Determine the (X, Y) coordinate at the center of the cell enclosing the given text.  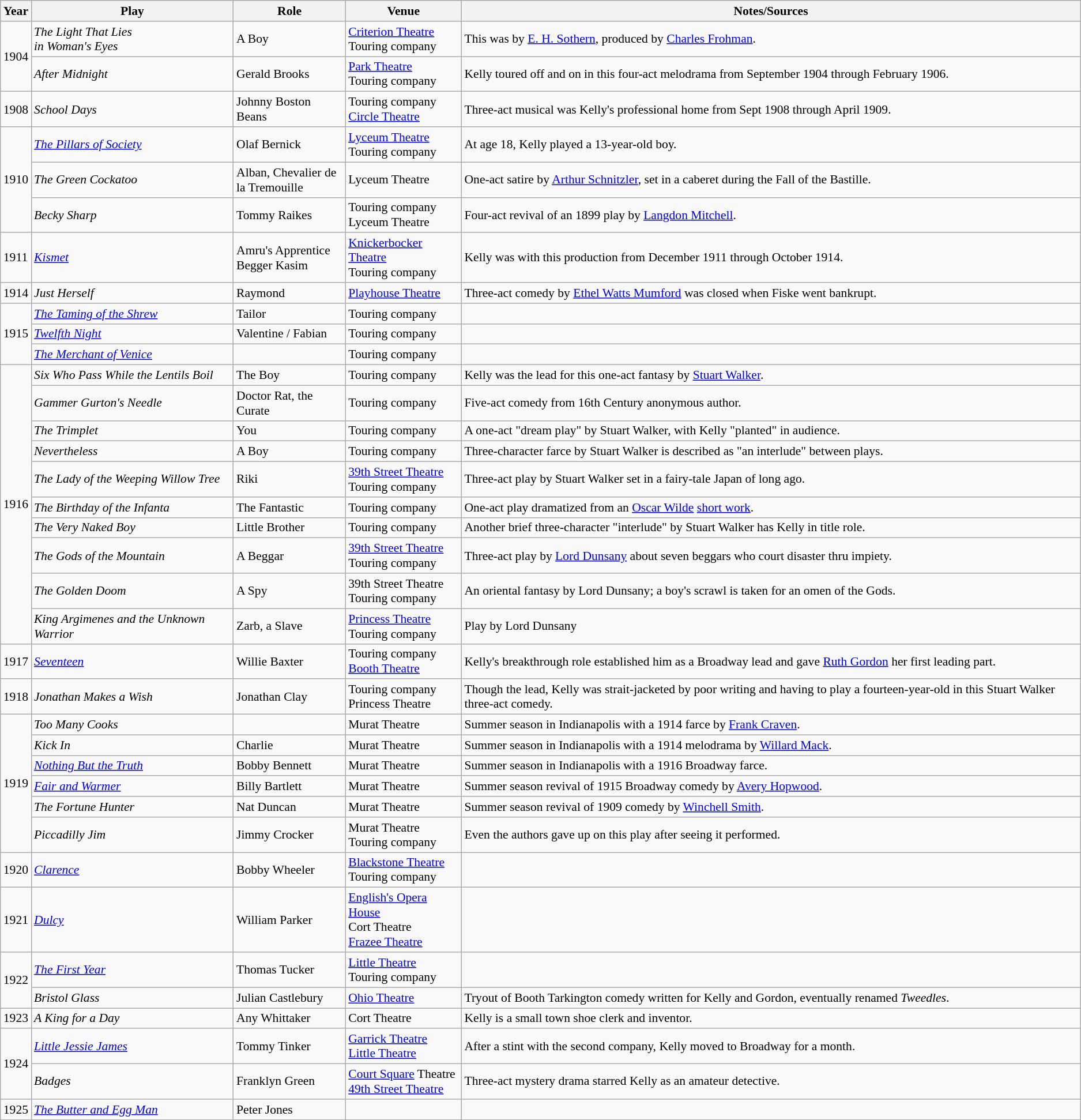
Gerald Brooks (289, 74)
You (289, 431)
Franklyn Green (289, 1082)
Johnny Boston Beans (289, 110)
A one-act "dream play" by Stuart Walker, with Kelly "planted" in audience. (770, 431)
Little Brother (289, 528)
Alban, Chevalier dela Tremouille (289, 180)
1920 (16, 870)
Nevertheless (133, 452)
Knickerbocker TheatreTouring company (404, 258)
Play by Lord Dunsany (770, 626)
The Butter and Egg Man (133, 1110)
Three-act mystery drama starred Kelly as an amateur detective. (770, 1082)
Court Square Theatre49th Street Theatre (404, 1082)
Summer season in Indianapolis with a 1914 melodrama by Willard Mack. (770, 745)
1908 (16, 110)
Billy Bartlett (289, 787)
This was by E. H. Sothern, produced by Charles Frohman. (770, 39)
Touring companyCircle Theatre (404, 110)
Lyceum Theatre (404, 180)
Raymond (289, 293)
Kismet (133, 258)
School Days (133, 110)
Becky Sharp (133, 215)
Kick In (133, 745)
Little Jessie James (133, 1046)
1914 (16, 293)
Another brief three-character "interlude" by Stuart Walker has Kelly in title role. (770, 528)
One-act play dramatized from an Oscar Wilde short work. (770, 508)
Five-act comedy from 16th Century anonymous author. (770, 403)
Summer season revival of 1915 Broadway comedy by Avery Hopwood. (770, 787)
The Fortune Hunter (133, 807)
Park TheatreTouring company (404, 74)
Too Many Cooks (133, 725)
Murat TheatreTouring company (404, 835)
Ohio Theatre (404, 998)
1921 (16, 920)
Thomas Tucker (289, 970)
Three-character farce by Stuart Walker is described as "an interlude" between plays. (770, 452)
1904 (16, 57)
William Parker (289, 920)
One-act satire by Arthur Schnitzler, set in a caberet during the Fall of the Bastille. (770, 180)
The Birthday of the Infanta (133, 508)
Kelly toured off and on in this four-act melodrama from September 1904 through February 1906. (770, 74)
English's Opera HouseCort TheatreFrazee Theatre (404, 920)
Kelly was with this production from December 1911 through October 1914. (770, 258)
Jonathan Clay (289, 697)
Though the lead, Kelly was strait-jacketed by poor writing and having to play a fourteen-year-old in this Stuart Walker three-act comedy. (770, 697)
1922 (16, 980)
Lyceum TheatreTouring company (404, 144)
Jimmy Crocker (289, 835)
Year (16, 11)
The Light That Liesin Woman's Eyes (133, 39)
Valentine / Fabian (289, 334)
Cort Theatre (404, 1018)
The Boy (289, 375)
Touring companyPrincess Theatre (404, 697)
Twelfth Night (133, 334)
1915 (16, 335)
Bobby Bennett (289, 766)
The Green Cockatoo (133, 180)
Play (133, 11)
Three-act play by Lord Dunsany about seven beggars who court disaster thru impiety. (770, 556)
Olaf Bernick (289, 144)
Touring companyLyceum Theatre (404, 215)
1923 (16, 1018)
The Gods of the Mountain (133, 556)
Six Who Pass While the Lentils Boil (133, 375)
The First Year (133, 970)
The Merchant of Venice (133, 355)
Kelly was the lead for this one-act fantasy by Stuart Walker. (770, 375)
An oriental fantasy by Lord Dunsany; a boy's scrawl is taken for an omen of the Gods. (770, 591)
Criterion TheatreTouring company (404, 39)
Playhouse Theatre (404, 293)
1925 (16, 1110)
After a stint with the second company, Kelly moved to Broadway for a month. (770, 1046)
Any Whittaker (289, 1018)
After Midnight (133, 74)
Badges (133, 1082)
Role (289, 11)
Doctor Rat, the Curate (289, 403)
1918 (16, 697)
Summer season revival of 1909 comedy by Winchell Smith. (770, 807)
The Very Naked Boy (133, 528)
The Pillars of Society (133, 144)
Willie Baxter (289, 661)
Gammer Gurton's Needle (133, 403)
1916 (16, 505)
Dulcy (133, 920)
Three-act musical was Kelly's professional home from Sept 1908 through April 1909. (770, 110)
Tryout of Booth Tarkington comedy written for Kelly and Gordon, eventually renamed Tweedles. (770, 998)
1924 (16, 1064)
Three-act play by Stuart Walker set in a fairy-tale Japan of long ago. (770, 480)
Julian Castlebury (289, 998)
Venue (404, 11)
The Taming of the Shrew (133, 314)
A King for a Day (133, 1018)
1911 (16, 258)
Three-act comedy by Ethel Watts Mumford was closed when Fiske went bankrupt. (770, 293)
Kelly's breakthrough role established him as a Broadway lead and gave Ruth Gordon her first leading part. (770, 661)
Charlie (289, 745)
Amru's ApprenticeBegger Kasim (289, 258)
The Lady of the Weeping Willow Tree (133, 480)
Nothing But the Truth (133, 766)
Peter Jones (289, 1110)
The Fantastic (289, 508)
Bobby Wheeler (289, 870)
A Spy (289, 591)
Zarb, a Slave (289, 626)
1917 (16, 661)
Nat Duncan (289, 807)
1910 (16, 180)
Tommy Tinker (289, 1046)
Seventeen (133, 661)
A Beggar (289, 556)
Piccadilly Jim (133, 835)
Four-act revival of an 1899 play by Langdon Mitchell. (770, 215)
Little TheatreTouring company (404, 970)
King Argimenes and the Unknown Warrior (133, 626)
Summer season in Indianapolis with a 1916 Broadway farce. (770, 766)
Just Herself (133, 293)
Notes/Sources (770, 11)
Riki (289, 480)
Garrick TheatreLittle Theatre (404, 1046)
Kelly is a small town shoe clerk and inventor. (770, 1018)
The Golden Doom (133, 591)
Fair and Warmer (133, 787)
Even the authors gave up on this play after seeing it performed. (770, 835)
Jonathan Makes a Wish (133, 697)
Princess TheatreTouring company (404, 626)
Blackstone TheatreTouring company (404, 870)
1919 (16, 783)
The Trimplet (133, 431)
Clarence (133, 870)
Bristol Glass (133, 998)
Tailor (289, 314)
At age 18, Kelly played a 13-year-old boy. (770, 144)
Tommy Raikes (289, 215)
Touring companyBooth Theatre (404, 661)
Summer season in Indianapolis with a 1914 farce by Frank Craven. (770, 725)
